Locate the cell with the specified text and output its (X, Y) center coordinate. 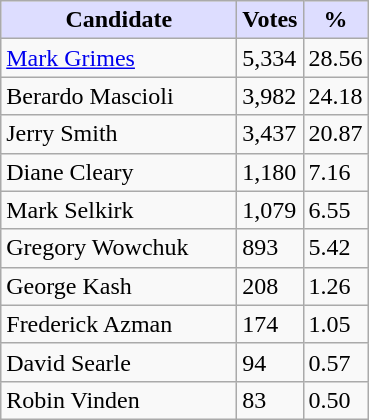
893 (270, 248)
94 (270, 362)
Berardo Mascioli (119, 96)
208 (270, 286)
20.87 (336, 134)
6.55 (336, 210)
Robin Vinden (119, 400)
7.16 (336, 172)
1,180 (270, 172)
3,982 (270, 96)
Diane Cleary (119, 172)
28.56 (336, 58)
Votes (270, 20)
1,079 (270, 210)
0.57 (336, 362)
Candidate (119, 20)
David Searle (119, 362)
1.05 (336, 324)
0.50 (336, 400)
1.26 (336, 286)
174 (270, 324)
% (336, 20)
24.18 (336, 96)
5.42 (336, 248)
Mark Grimes (119, 58)
3,437 (270, 134)
83 (270, 400)
Mark Selkirk (119, 210)
George Kash (119, 286)
Gregory Wowchuk (119, 248)
Jerry Smith (119, 134)
5,334 (270, 58)
Frederick Azman (119, 324)
